From the cell containing the given text, extract its center point as [x, y] coordinate. 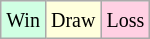
Win [24, 20]
Loss [126, 20]
Draw [72, 20]
